For the text-containing cell, return its midpoint in (X, Y) coordinate format. 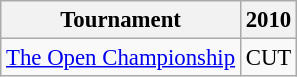
CUT (268, 58)
2010 (268, 20)
The Open Championship (121, 58)
Tournament (121, 20)
